Scan for the cell matching the given text and deliver its (x, y) coordinate at center. 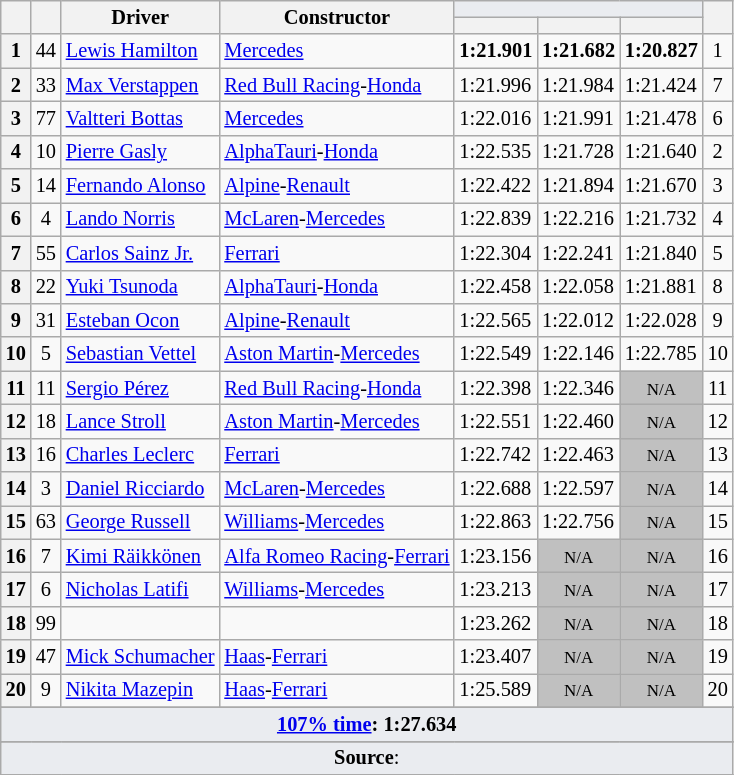
1:22.241 (578, 253)
1:21.840 (662, 253)
31 (46, 320)
Lewis Hamilton (140, 51)
Nicholas Latifi (140, 589)
1:22.422 (496, 186)
1:22.535 (496, 152)
Alfa Romeo Racing-Ferrari (336, 556)
1:22.398 (496, 388)
1:22.346 (578, 388)
1:22.756 (578, 522)
Carlos Sainz Jr. (140, 253)
Sergio Pérez (140, 388)
1:22.458 (496, 287)
1:21.984 (578, 85)
1:21.670 (662, 186)
Yuki Tsunoda (140, 287)
1:22.304 (496, 253)
1:22.012 (578, 320)
44 (46, 51)
Daniel Ricciardo (140, 489)
1:22.463 (578, 455)
1:21.478 (662, 118)
Source: (367, 758)
Mick Schumacher (140, 657)
1:22.028 (662, 320)
1:23.262 (496, 623)
Sebastian Vettel (140, 354)
George Russell (140, 522)
1:21.728 (578, 152)
1:22.863 (496, 522)
Esteban Ocon (140, 320)
1:22.016 (496, 118)
1:21.996 (496, 85)
1:23.213 (496, 589)
1:21.894 (578, 186)
1:22.597 (578, 489)
99 (46, 623)
1:22.565 (496, 320)
47 (46, 657)
Charles Leclerc (140, 455)
1:22.839 (496, 219)
1:22.688 (496, 489)
Max Verstappen (140, 85)
Driver (140, 17)
1:21.732 (662, 219)
107% time: 1:27.634 (367, 724)
1:23.156 (496, 556)
Fernando Alonso (140, 186)
33 (46, 85)
Valtteri Bottas (140, 118)
1:22.146 (578, 354)
1:25.589 (496, 690)
1:22.058 (578, 287)
Kimi Räikkönen (140, 556)
1:21.881 (662, 287)
Pierre Gasly (140, 152)
Lance Stroll (140, 421)
77 (46, 118)
1:22.785 (662, 354)
Nikita Mazepin (140, 690)
1:20.827 (662, 51)
1:21.640 (662, 152)
22 (46, 287)
1:23.407 (496, 657)
1:22.551 (496, 421)
63 (46, 522)
Constructor (336, 17)
Lando Norris (140, 219)
1:21.991 (578, 118)
1:22.549 (496, 354)
1:21.682 (578, 51)
1:22.742 (496, 455)
1:22.216 (578, 219)
55 (46, 253)
1:21.424 (662, 85)
1:22.460 (578, 421)
1:21.901 (496, 51)
